Return the [x, y] coordinate for the center point of the cell that contains the specified text.  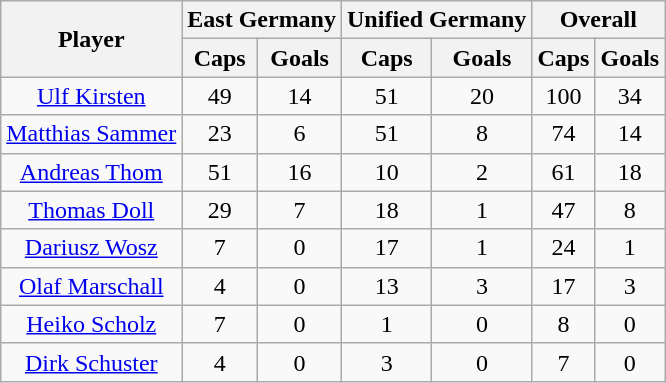
34 [630, 96]
74 [564, 134]
East Germany [262, 20]
Dirk Schuster [92, 362]
49 [220, 96]
24 [564, 248]
16 [300, 172]
20 [482, 96]
2 [482, 172]
29 [220, 210]
Player [92, 39]
Matthias Sammer [92, 134]
Ulf Kirsten [92, 96]
Dariusz Wosz [92, 248]
61 [564, 172]
Olaf Marschall [92, 286]
Unified Germany [437, 20]
23 [220, 134]
Overall [598, 20]
47 [564, 210]
Andreas Thom [92, 172]
Thomas Doll [92, 210]
100 [564, 96]
10 [387, 172]
6 [300, 134]
13 [387, 286]
Heiko Scholz [92, 324]
